Provide the [X, Y] coordinate of the cell's center where the given text is located.  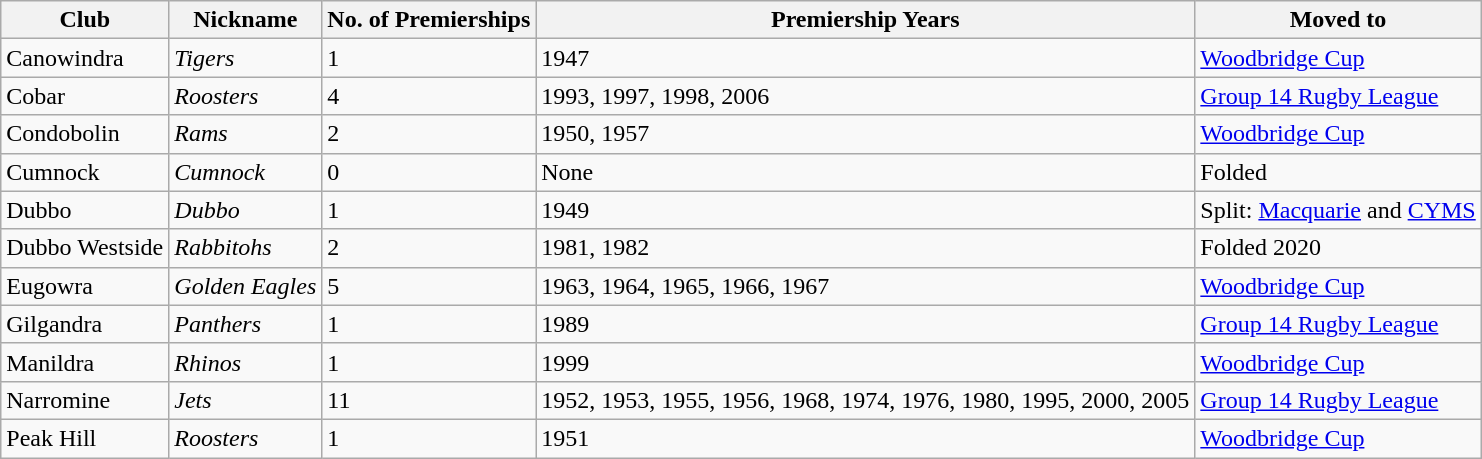
Canowindra [85, 58]
Dubbo Westside [85, 248]
Nickname [246, 20]
Golden Eagles [246, 286]
No. of Premierships [429, 20]
Panthers [246, 324]
1993, 1997, 1998, 2006 [866, 96]
1947 [866, 58]
Rams [246, 134]
1952, 1953, 1955, 1956, 1968, 1974, 1976, 1980, 1995, 2000, 2005 [866, 400]
1989 [866, 324]
1951 [866, 438]
1999 [866, 362]
Club [85, 20]
Rabbitohs [246, 248]
Peak Hill [85, 438]
Jets [246, 400]
0 [429, 172]
Folded 2020 [1338, 248]
Folded [1338, 172]
Manildra [85, 362]
5 [429, 286]
Tigers [246, 58]
Premiership Years [866, 20]
Cobar [85, 96]
1981, 1982 [866, 248]
Narromine [85, 400]
Gilgandra [85, 324]
Rhinos [246, 362]
11 [429, 400]
Split: Macquarie and CYMS [1338, 210]
1950, 1957 [866, 134]
4 [429, 96]
Condobolin [85, 134]
Moved to [1338, 20]
1963, 1964, 1965, 1966, 1967 [866, 286]
Eugowra [85, 286]
None [866, 172]
1949 [866, 210]
